Output the (X, Y) coordinate of the center of the cell containing the given text.  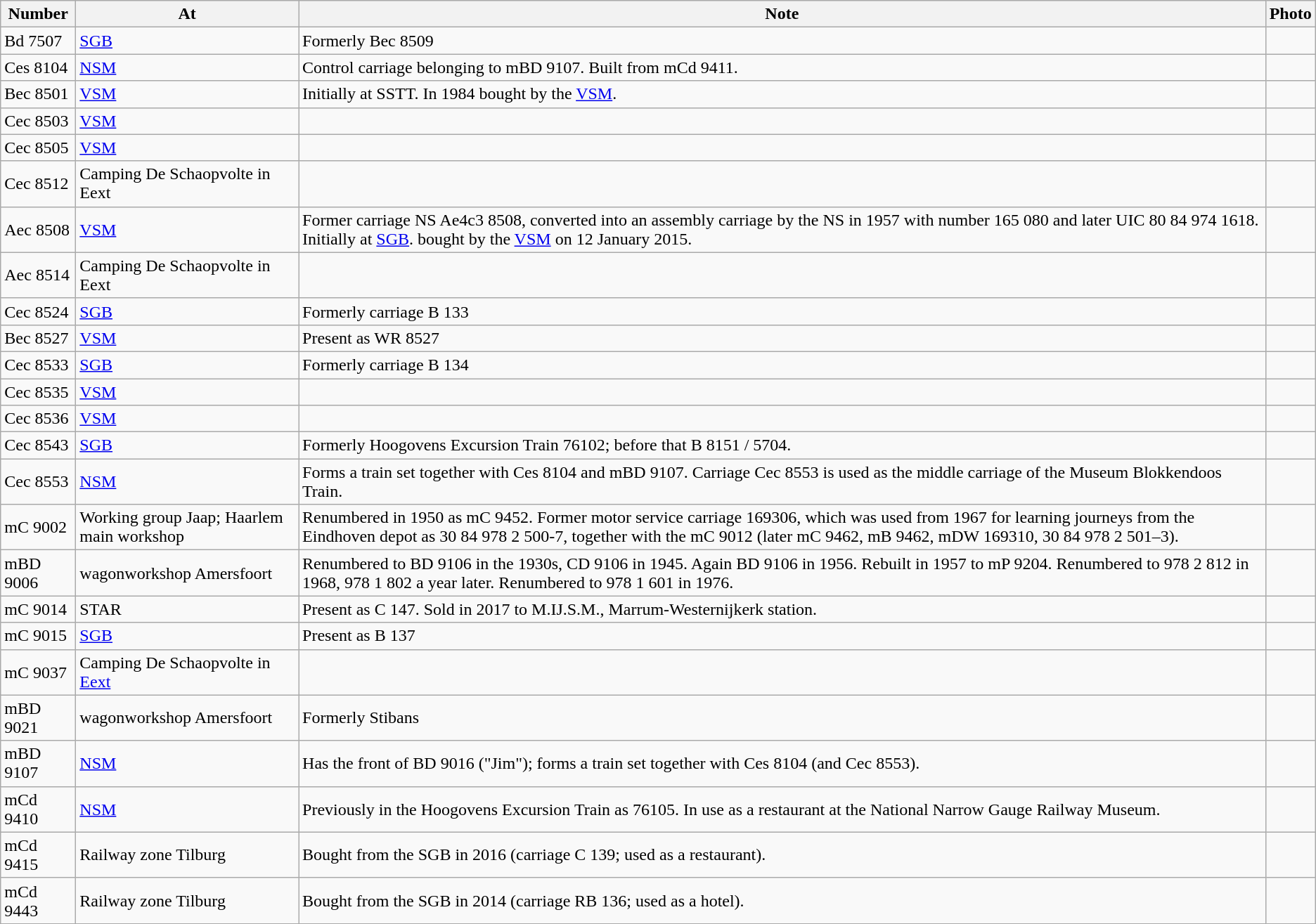
Formerly carriage B 133 (782, 311)
Ces 8104 (38, 67)
mBD 9107 (38, 763)
Cec 8505 (38, 148)
Initially at SSTT. In 1984 bought by the VSM. (782, 94)
Present as WR 8527 (782, 338)
Previously in the Hoogovens Excursion Train as 76105. In use as a restaurant at the National Narrow Gauge Railway Museum. (782, 809)
Bought from the SGB in 2014 (carriage RB 136; used as a hotel). (782, 901)
Cec 8536 (38, 419)
mC 9037 (38, 672)
Formerly carriage B 134 (782, 365)
Photo (1291, 14)
Formerly Bec 8509 (782, 41)
mCd 9415 (38, 854)
Bought from the SGB in 2016 (carriage C 139; used as a restaurant). (782, 854)
mBD 9021 (38, 718)
Formerly Hoogovens Excursion Train 76102; before that B 8151 / 5704. (782, 445)
Cec 8503 (38, 121)
Cec 8524 (38, 311)
At (187, 14)
Control carriage belonging to mBD 9107. Built from mCd 9411. (782, 67)
Cec 8535 (38, 391)
Bec 8527 (38, 338)
mC 9015 (38, 636)
Note (782, 14)
Formerly Stibans (782, 718)
STAR (187, 609)
mCd 9410 (38, 809)
mCd 9443 (38, 901)
Bec 8501 (38, 94)
Cec 8543 (38, 445)
Bd 7507 (38, 41)
Number (38, 14)
Working group Jaap; Haarlem main workshop (187, 527)
Aec 8514 (38, 275)
Cec 8533 (38, 365)
Present as C 147. Sold in 2017 to M.IJ.S.M., Marrum-Westernijkerk station. (782, 609)
Cec 8553 (38, 482)
mC 9002 (38, 527)
Cec 8512 (38, 184)
Aec 8508 (38, 229)
Present as B 137 (782, 636)
Forms a train set together with Ces 8104 and mBD 9107. Carriage Cec 8553 is used as the middle carriage of the Museum Blokkendoos Train. (782, 482)
Has the front of BD 9016 ("Jim"); forms a train set together with Ces 8104 (and Cec 8553). (782, 763)
mBD 9006 (38, 573)
mC 9014 (38, 609)
